Determine the (X, Y) coordinate at the center of the cell enclosing the given text.  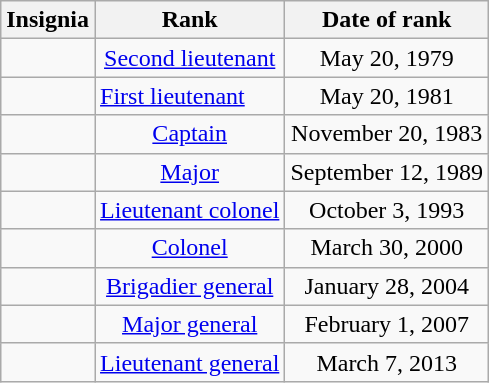
October 3, 1993 (387, 210)
February 1, 2007 (387, 324)
Lieutenant general (190, 362)
Captain (190, 134)
January 28, 2004 (387, 286)
First lieutenant (190, 96)
Rank (190, 20)
Colonel (190, 248)
Second lieutenant (190, 58)
May 20, 1979 (387, 58)
Insignia (48, 20)
Major (190, 172)
Lieutenant colonel (190, 210)
Major general (190, 324)
March 7, 2013 (387, 362)
November 20, 1983 (387, 134)
March 30, 2000 (387, 248)
September 12, 1989 (387, 172)
May 20, 1981 (387, 96)
Date of rank (387, 20)
Brigadier general (190, 286)
